Find where the given text appears and provide that cell's center as [X, Y] coordinate. 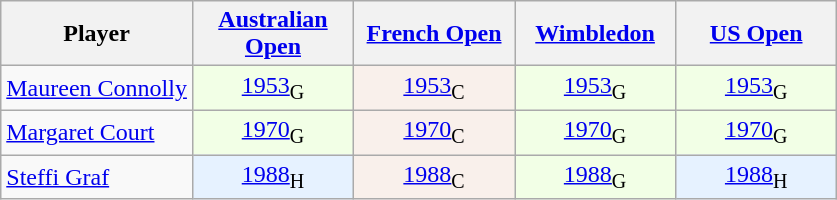
1988G [596, 176]
Australian Open [272, 34]
1988C [434, 176]
Wimbledon [596, 34]
1970C [434, 132]
US Open [756, 34]
Maureen Connolly [97, 88]
Player [97, 34]
French Open [434, 34]
Steffi Graf [97, 176]
1953C [434, 88]
Margaret Court [97, 132]
